Detect which cell encompasses the target text, then output its (X, Y) center coordinate. 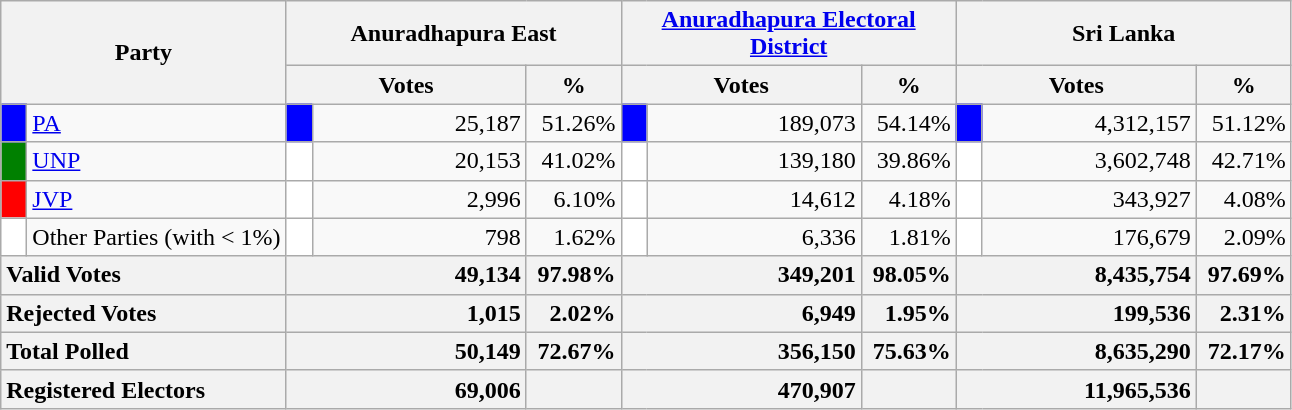
Anuradhapura East (454, 34)
69,006 (406, 389)
1,015 (406, 313)
39.86% (908, 161)
Total Polled (144, 351)
1.81% (908, 237)
25,187 (419, 123)
42.71% (1244, 161)
4.08% (1244, 199)
6,336 (754, 237)
72.17% (1244, 351)
4,312,157 (1089, 123)
6.10% (574, 199)
11,965,536 (1076, 389)
199,536 (1076, 313)
Rejected Votes (144, 313)
JVP (156, 199)
798 (419, 237)
176,679 (1089, 237)
Anuradhapura Electoral District (788, 34)
1.95% (908, 313)
3,602,748 (1089, 161)
98.05% (908, 275)
72.67% (574, 351)
51.12% (1244, 123)
14,612 (754, 199)
Registered Electors (144, 389)
2.31% (1244, 313)
2.02% (574, 313)
2,996 (419, 199)
8,635,290 (1076, 351)
49,134 (406, 275)
Party (144, 52)
1.62% (574, 237)
41.02% (574, 161)
97.69% (1244, 275)
6,949 (741, 313)
356,150 (741, 351)
4.18% (908, 199)
Sri Lanka (1124, 34)
349,201 (741, 275)
97.98% (574, 275)
54.14% (908, 123)
139,180 (754, 161)
Other Parties (with < 1%) (156, 237)
75.63% (908, 351)
Valid Votes (144, 275)
20,153 (419, 161)
189,073 (754, 123)
50,149 (406, 351)
2.09% (1244, 237)
470,907 (741, 389)
UNP (156, 161)
343,927 (1089, 199)
PA (156, 123)
8,435,754 (1076, 275)
51.26% (574, 123)
